Detect which cell encompasses the target text, then output its (x, y) center coordinate. 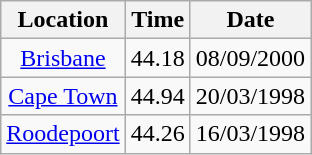
Date (250, 20)
20/03/1998 (250, 96)
Location (63, 20)
Brisbane (63, 58)
16/03/1998 (250, 134)
44.94 (158, 96)
Time (158, 20)
Roodepoort (63, 134)
Cape Town (63, 96)
44.26 (158, 134)
08/09/2000 (250, 58)
44.18 (158, 58)
